Provide the [x, y] coordinate of the cell's center where the given text is located.  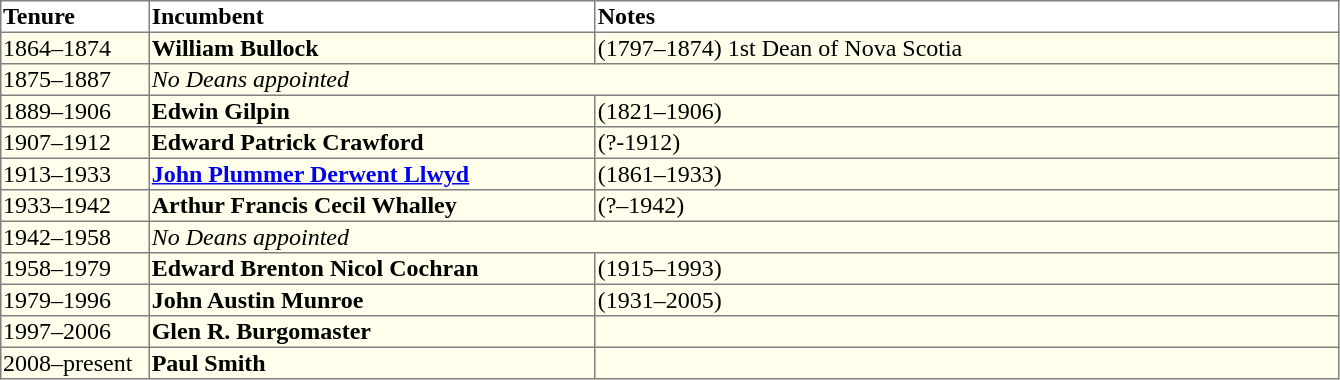
John Austin Munroe [372, 300]
William Bullock [372, 48]
1864–1874 [76, 48]
Arthur Francis Cecil Whalley [372, 206]
(1861–1933) [966, 174]
(1821–1906) [966, 111]
1913–1933 [76, 174]
1979–1996 [76, 300]
Paul Smith [372, 363]
1942–1958 [76, 237]
Edward Patrick Crawford [372, 143]
1875–1887 [76, 80]
Edward Brenton Nicol Cochran [372, 269]
Incumbent [372, 17]
2008–present [76, 363]
1997–2006 [76, 332]
(?–1942) [966, 206]
(1931–2005) [966, 300]
Glen R. Burgomaster [372, 332]
1958–1979 [76, 269]
Tenure [76, 17]
(1915–1993) [966, 269]
1889–1906 [76, 111]
Edwin Gilpin [372, 111]
John Plummer Derwent Llwyd [372, 174]
1933–1942 [76, 206]
Notes [966, 17]
(1797–1874) 1st Dean of Nova Scotia [966, 48]
1907–1912 [76, 143]
(?-1912) [966, 143]
